Identify which cell holds the provided text, then report its [X, Y] central coordinate. 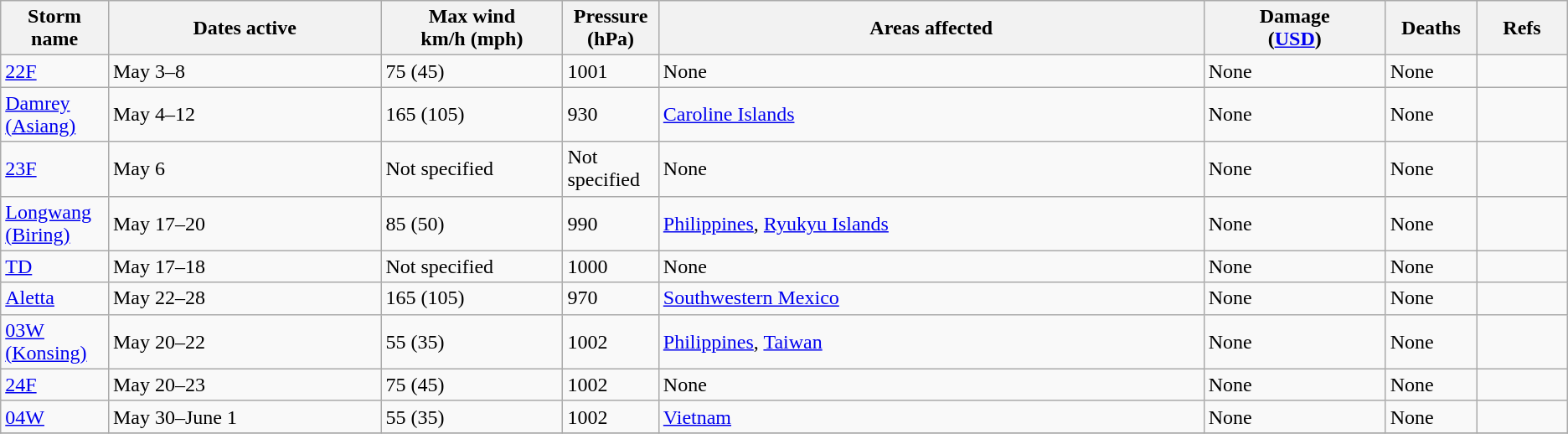
Dates active [245, 28]
Max windkm/h (mph) [472, 28]
May 17–18 [245, 266]
930 [611, 114]
22F [55, 71]
Refs [1523, 28]
May 6 [245, 169]
24F [55, 385]
Areas affected [931, 28]
May 4–12 [245, 114]
Southwestern Mexico [931, 298]
May 30–June 1 [245, 416]
May 22–28 [245, 298]
1001 [611, 71]
Deaths [1431, 28]
990 [611, 223]
85 (50) [472, 223]
Philippines, Ryukyu Islands [931, 223]
Philippines, Taiwan [931, 342]
970 [611, 298]
May 20–23 [245, 385]
May 3–8 [245, 71]
Storm name [55, 28]
Pressure(hPa) [611, 28]
May 20–22 [245, 342]
1000 [611, 266]
Caroline Islands [931, 114]
Longwang (Biring) [55, 223]
May 17–20 [245, 223]
03W (Konsing) [55, 342]
Vietnam [931, 416]
Aletta [55, 298]
04W [55, 416]
Damage(USD) [1295, 28]
Damrey (Asiang) [55, 114]
23F [55, 169]
TD [55, 266]
